Provide the [x, y] coordinate of the cell's center where the given text is located.  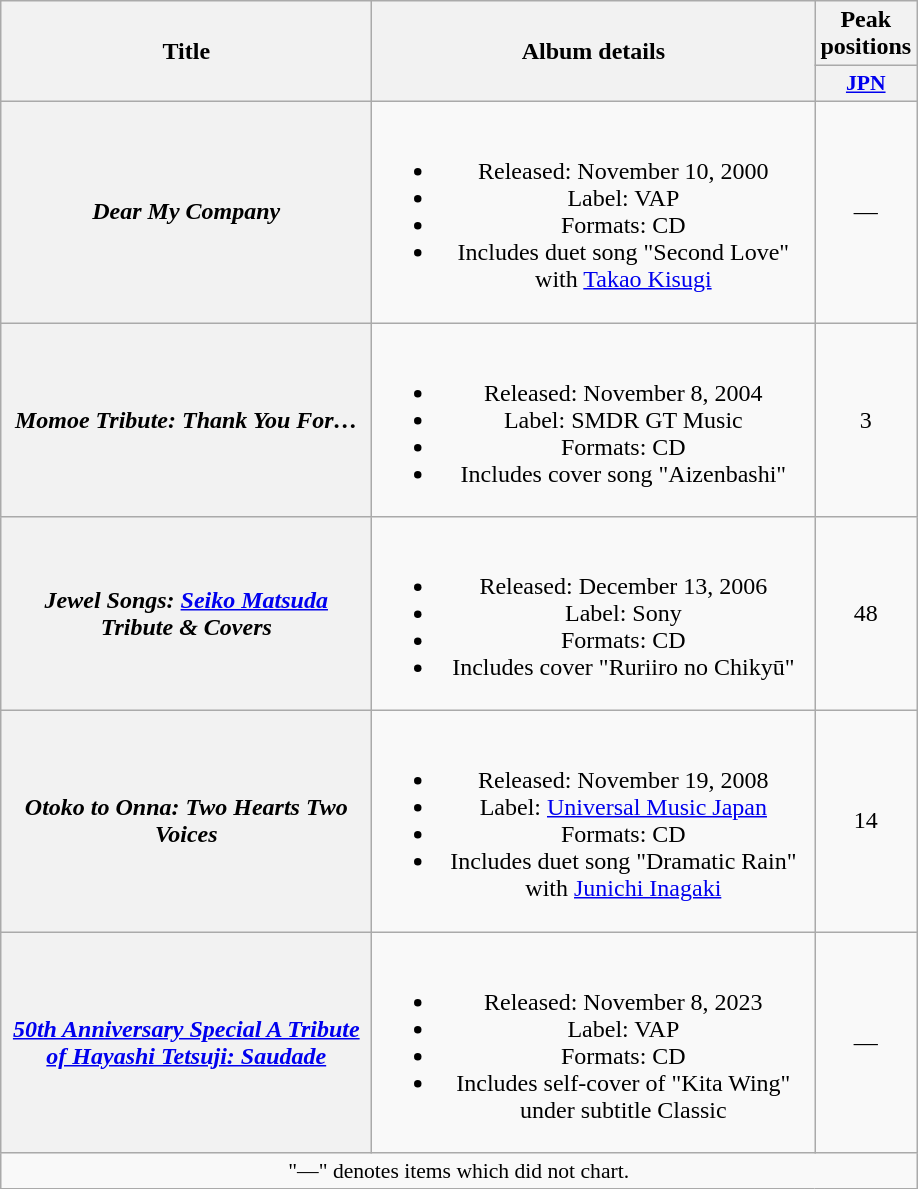
Jewel Songs: Seiko Matsuda Tribute & Covers [186, 614]
48 [866, 614]
Released: December 13, 2006Label: SonyFormats: CDIncludes cover "Ruriiro no Chikyū" [594, 614]
Otoko to Onna: Two Hearts Two Voices [186, 822]
50th Anniversary Special A Tribute of Hayashi Tetsuji: Saudade [186, 1042]
Album details [594, 52]
Released: November 10, 2000Label: VAPFormats: CDIncludes duet song "Second Love" with Takao Kisugi [594, 212]
14 [866, 822]
Title [186, 52]
Peak positions [866, 34]
Momoe Tribute: Thank You For… [186, 419]
"—" denotes items which did not chart. [459, 1171]
Released: November 19, 2008Label: Universal Music JapanFormats: CDIncludes duet song "Dramatic Rain" with Junichi Inagaki [594, 822]
Released: November 8, 2023Label: VAPFormats: CDIncludes self-cover of "Kita Wing" under subtitle Classic [594, 1042]
Dear My Company [186, 212]
3 [866, 419]
JPN [866, 84]
Released: November 8, 2004Label: SMDR GT MusicFormats: CDIncludes cover song "Aizenbashi" [594, 419]
